Find where the given text appears and provide that cell's center as (x, y) coordinate. 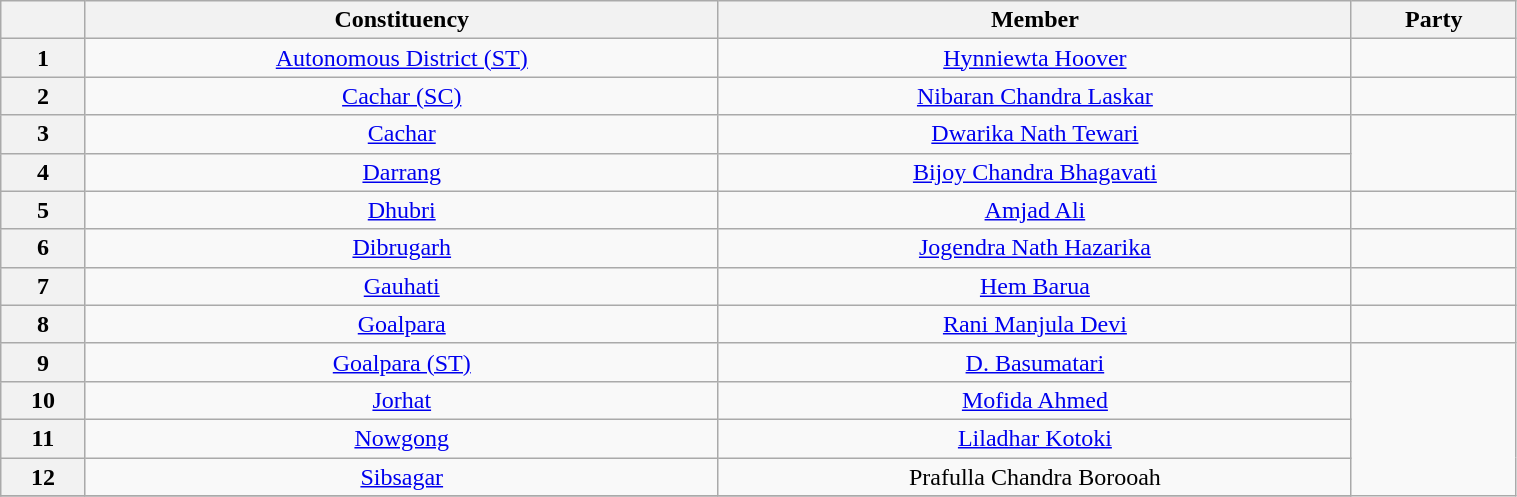
3 (43, 134)
Dhubri (402, 210)
Cachar (402, 134)
Sibsagar (402, 477)
Darrang (402, 172)
Hynniewta Hoover (1034, 58)
1 (43, 58)
Jorhat (402, 400)
Nibaran Chandra Laskar (1034, 96)
Jogendra Nath Hazarika (1034, 248)
Mofida Ahmed (1034, 400)
11 (43, 438)
2 (43, 96)
Liladhar Kotoki (1034, 438)
Amjad Ali (1034, 210)
Nowgong (402, 438)
Party (1434, 20)
Hem Barua (1034, 286)
Autonomous District (ST) (402, 58)
Rani Manjula Devi (1034, 324)
Goalpara (402, 324)
6 (43, 248)
5 (43, 210)
Goalpara (ST) (402, 362)
4 (43, 172)
Gauhati (402, 286)
Constituency (402, 20)
D. Basumatari (1034, 362)
Prafulla Chandra Borooah (1034, 477)
Member (1034, 20)
Cachar (SC) (402, 96)
Dwarika Nath Tewari (1034, 134)
12 (43, 477)
Bijoy Chandra Bhagavati (1034, 172)
7 (43, 286)
Dibrugarh (402, 248)
9 (43, 362)
10 (43, 400)
8 (43, 324)
